Identify which cell holds the provided text, then report its [x, y] central coordinate. 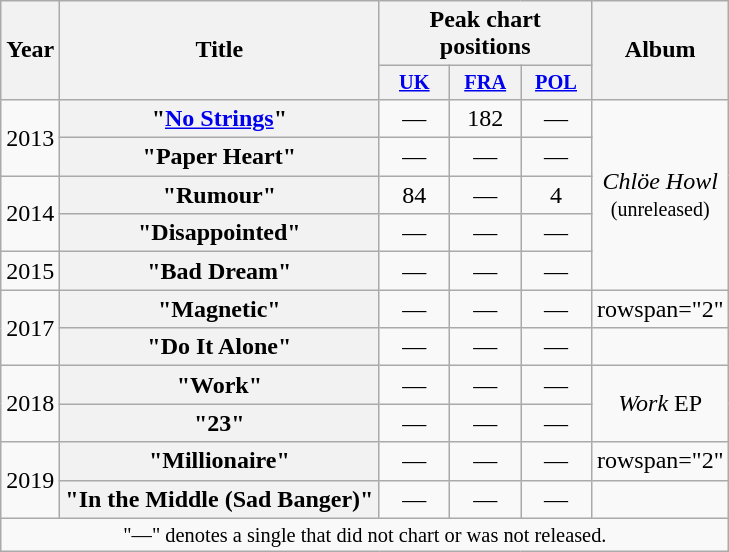
"23" [220, 423]
"No Strings" [220, 118]
Chlöe Howl(unreleased) [660, 194]
2017 [30, 328]
"Rumour" [220, 195]
4 [556, 195]
Year [30, 50]
"In the Middle (Sad Banger)" [220, 499]
Peak chart positions [486, 34]
"Do It Alone" [220, 347]
Title [220, 50]
182 [486, 118]
2015 [30, 271]
"Disappointed" [220, 233]
2018 [30, 404]
"Magnetic" [220, 309]
"—" denotes a single that did not chart or was not released. [365, 535]
2019 [30, 480]
Album [660, 50]
84 [414, 195]
UK [414, 83]
Work EP [660, 404]
2014 [30, 214]
"Paper Heart" [220, 157]
"Millionaire" [220, 461]
FRA [486, 83]
"Bad Dream" [220, 271]
"Work" [220, 385]
POL [556, 83]
2013 [30, 137]
